Pinpoint the cell where the given text exists, returning its [x, y] midpoint coordinate. 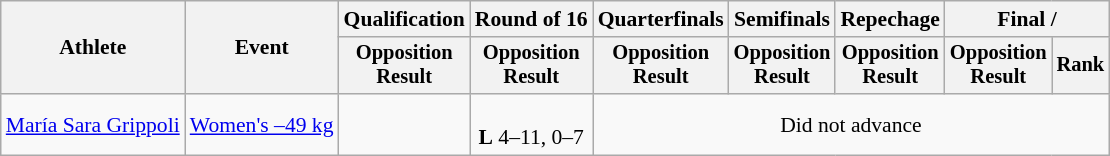
Final / [1027, 19]
Repechage [890, 19]
Quarterfinals [661, 19]
Event [262, 48]
Qualification [404, 19]
L 4–11, 0–7 [532, 124]
María Sara Grippoli [93, 124]
Semifinals [782, 19]
Athlete [93, 48]
Women's –49 kg [262, 124]
Round of 16 [532, 19]
Did not advance [851, 124]
Rank [1081, 66]
